Scan for the cell matching the given text and deliver its (X, Y) coordinate at center. 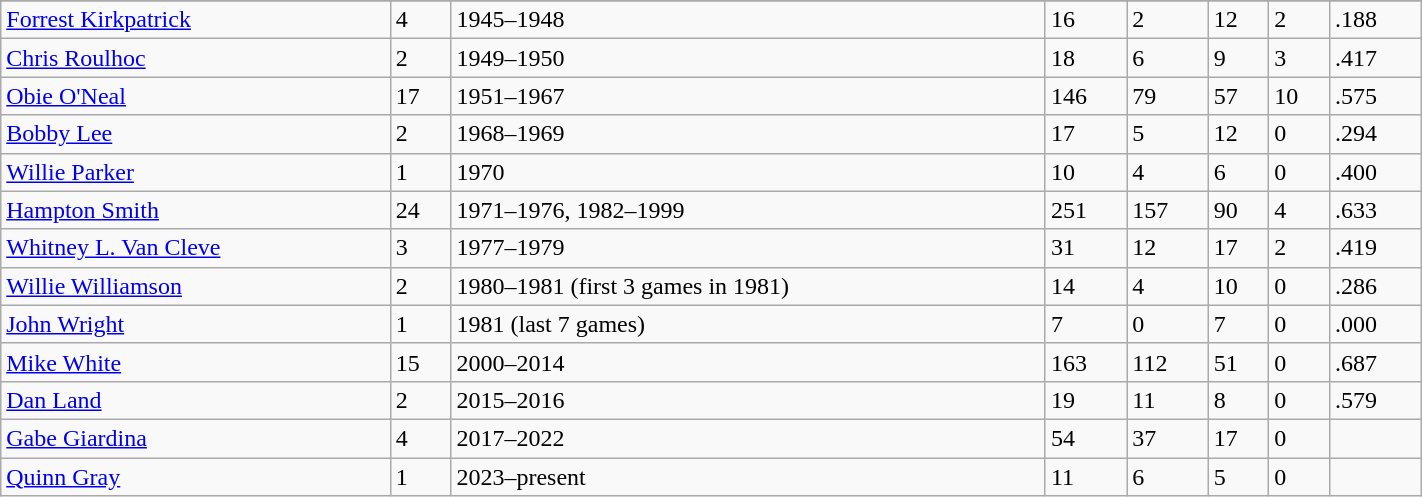
1980–1981 (first 3 games in 1981) (748, 286)
Mike White (196, 362)
2000–2014 (748, 362)
8 (1238, 400)
1949–1950 (748, 58)
37 (1168, 438)
9 (1238, 58)
57 (1238, 96)
.294 (1375, 134)
Obie O'Neal (196, 96)
157 (1168, 210)
51 (1238, 362)
.417 (1375, 58)
14 (1086, 286)
146 (1086, 96)
54 (1086, 438)
2023–present (748, 477)
163 (1086, 362)
251 (1086, 210)
1970 (748, 172)
31 (1086, 248)
Gabe Giardina (196, 438)
2017–2022 (748, 438)
15 (420, 362)
2015–2016 (748, 400)
Willie Williamson (196, 286)
1977–1979 (748, 248)
1945–1948 (748, 20)
1971–1976, 1982–1999 (748, 210)
Willie Parker (196, 172)
.188 (1375, 20)
.419 (1375, 248)
Whitney L. Van Cleve (196, 248)
Hampton Smith (196, 210)
112 (1168, 362)
90 (1238, 210)
Chris Roulhoc (196, 58)
16 (1086, 20)
1981 (last 7 games) (748, 324)
Quinn Gray (196, 477)
John Wright (196, 324)
19 (1086, 400)
Dan Land (196, 400)
18 (1086, 58)
24 (420, 210)
1951–1967 (748, 96)
Forrest Kirkpatrick (196, 20)
1968–1969 (748, 134)
.633 (1375, 210)
.286 (1375, 286)
.687 (1375, 362)
.400 (1375, 172)
79 (1168, 96)
Bobby Lee (196, 134)
.579 (1375, 400)
.000 (1375, 324)
.575 (1375, 96)
